Locate the cell with the specified text and output its [x, y] center coordinate. 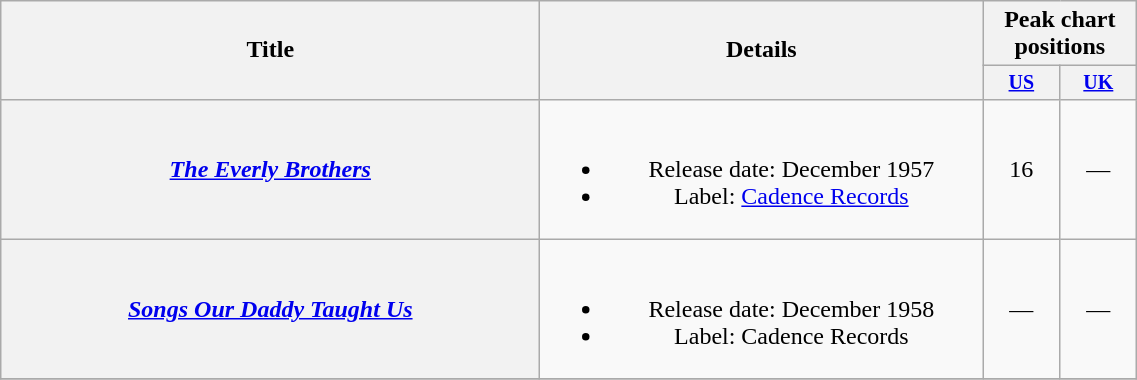
Release date: December 1958Label: Cadence Records [762, 309]
US [1022, 82]
Title [270, 50]
16 [1022, 169]
UK [1098, 82]
Details [762, 50]
Songs Our Daddy Taught Us [270, 309]
The Everly Brothers [270, 169]
Peak chartpositions [1060, 34]
Release date: December 1957Label: Cadence Records [762, 169]
